Determine the (x, y) coordinate at the center of the cell enclosing the given text.  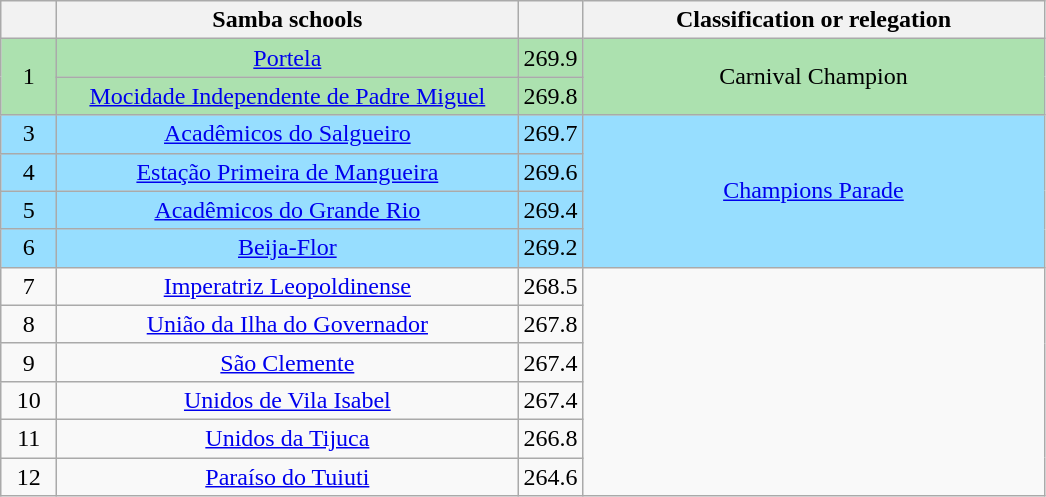
12 (29, 477)
5 (29, 210)
7 (29, 286)
4 (29, 172)
269.9 (550, 58)
Acadêmicos do Grande Rio (288, 210)
11 (29, 438)
269.6 (550, 172)
Unidos da Tijuca (288, 438)
8 (29, 324)
269.8 (550, 96)
Samba schools (288, 20)
Champions Parade (814, 191)
6 (29, 248)
264.6 (550, 477)
Portela (288, 58)
3 (29, 134)
Unidos de Vila Isabel (288, 400)
Imperatriz Leopoldinense (288, 286)
268.5 (550, 286)
267.8 (550, 324)
Acadêmicos do Salgueiro (288, 134)
Beija-Flor (288, 248)
269.4 (550, 210)
10 (29, 400)
São Clemente (288, 362)
9 (29, 362)
União da Ilha do Governador (288, 324)
1 (29, 77)
269.2 (550, 248)
Estação Primeira de Mangueira (288, 172)
Paraíso do Tuiuti (288, 477)
Carnival Champion (814, 77)
269.7 (550, 134)
266.8 (550, 438)
Mocidade Independente de Padre Miguel (288, 96)
Classification or relegation (814, 20)
